Identify which cell holds the provided text, then report its (x, y) central coordinate. 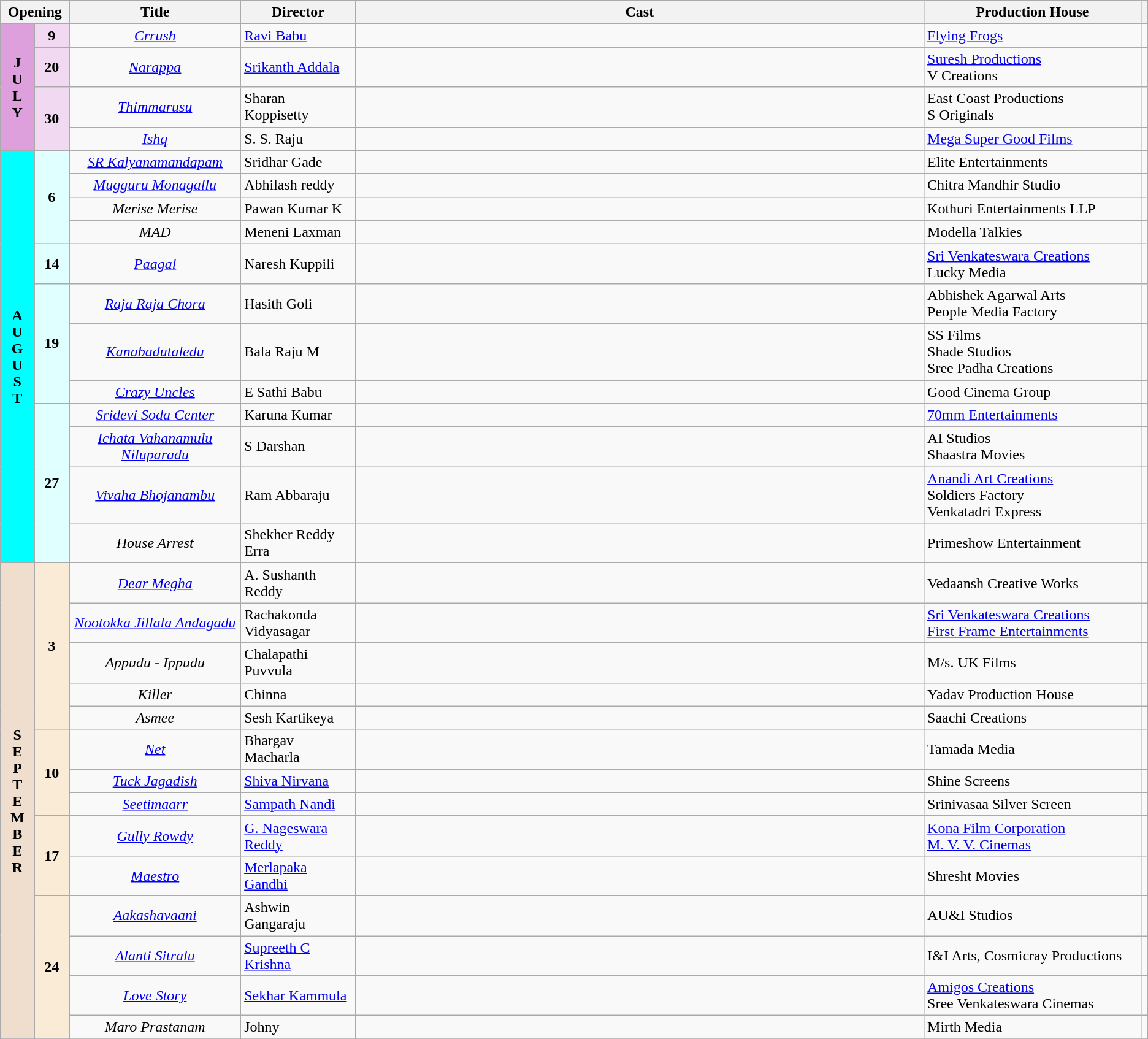
Sesh Kartikeya (298, 718)
Ashwin Gangaraju (298, 915)
SR Kalyanamandapam (155, 162)
14 (52, 264)
Naresh Kuppili (298, 264)
Sri Venkateswara CreationsLucky Media (1033, 264)
Kothuri Entertainments LLP (1033, 209)
Modella Talkies (1033, 232)
Primeshow Entertainment (1033, 543)
10 (52, 773)
Thimmarusu (155, 107)
Srikanth Addala (298, 67)
Merlapaka Gandhi (298, 876)
Gully Rowdy (155, 835)
Karuna Kumar (298, 415)
Good Cinema Group (1033, 392)
Sharan Koppisetty (298, 107)
70mm Entertainments (1033, 415)
Aakashavaani (155, 915)
Sridhar Gade (298, 162)
Elite Entertainments (1033, 162)
Kona Film CorporationM. V. V. Cinemas (1033, 835)
JULY (17, 87)
Production House (1033, 12)
Appudu - Ippudu (155, 662)
Ram Abbaraju (298, 495)
Cast (639, 12)
S. S. Raju (298, 139)
Ravi Babu (298, 36)
17 (52, 856)
Chinna (298, 694)
Sampath Nandi (298, 804)
East Coast ProductionsS Originals (1033, 107)
Suresh Productions V Creations (1033, 67)
Seetimaarr (155, 804)
Opening (35, 12)
Maestro (155, 876)
Asmee (155, 718)
Title (155, 12)
Dear Megha (155, 583)
House Arrest (155, 543)
SS FilmsShade StudiosSree Padha Creations (1033, 351)
Vivaha Bhojanambu (155, 495)
E Sathi Babu (298, 392)
Vedaansh Creative Works (1033, 583)
Tamada Media (1033, 750)
Hasith Goli (298, 303)
Ishq (155, 139)
Supreeth C Krishna (298, 956)
Johny (298, 1027)
AUGUST (17, 357)
Abhilash reddy (298, 185)
19 (52, 343)
Kanabadutaledu (155, 351)
Shresht Movies (1033, 876)
6 (52, 197)
Nootokka Jillala Andagadu (155, 623)
Bala Raju M (298, 351)
9 (52, 36)
Bhargav Macharla (298, 750)
30 (52, 119)
Shekher Reddy Erra (298, 543)
MAD (155, 232)
Anandi Art CreationsSoldiers FactoryVenkatadri Express (1033, 495)
M/s. UK Films (1033, 662)
Amigos CreationsSree Venkateswara Cinemas (1033, 996)
Net (155, 750)
Yadav Production House (1033, 694)
Mirth Media (1033, 1027)
Shiva Nirvana (298, 781)
Mega Super Good Films (1033, 139)
24 (52, 967)
Crrush (155, 36)
Pawan Kumar K (298, 209)
SEPTEMBER (17, 801)
Tuck Jagadish (155, 781)
Maro Prastanam (155, 1027)
Abhishek Agarwal ArtsPeople Media Factory (1033, 303)
27 (52, 483)
Narappa (155, 67)
Crazy Uncles (155, 392)
I&I Arts, Cosmicray Productions (1033, 956)
Alanti Sitralu (155, 956)
20 (52, 67)
Chalapathi Puvvula (298, 662)
G. Nageswara Reddy (298, 835)
Sridevi Soda Center (155, 415)
Flying Frogs (1033, 36)
Ichata Vahanamulu Niluparadu (155, 447)
Sri Venkateswara CreationsFirst Frame Entertainments (1033, 623)
Killer (155, 694)
Meneni Laxman (298, 232)
Rachakonda Vidyasagar (298, 623)
Chitra Mandhir Studio (1033, 185)
AI StudiosShaastra Movies (1033, 447)
Director (298, 12)
Srinivasaa Silver Screen (1033, 804)
3 (52, 646)
A. Sushanth Reddy (298, 583)
Sekhar Kammula (298, 996)
Shine Screens (1033, 781)
Saachi Creations (1033, 718)
AU&I Studios (1033, 915)
Love Story (155, 996)
Raja Raja Chora (155, 303)
Paagal (155, 264)
Merise Merise (155, 209)
S Darshan (298, 447)
Mugguru Monagallu (155, 185)
